Locate the cell with the specified text and output its [X, Y] center coordinate. 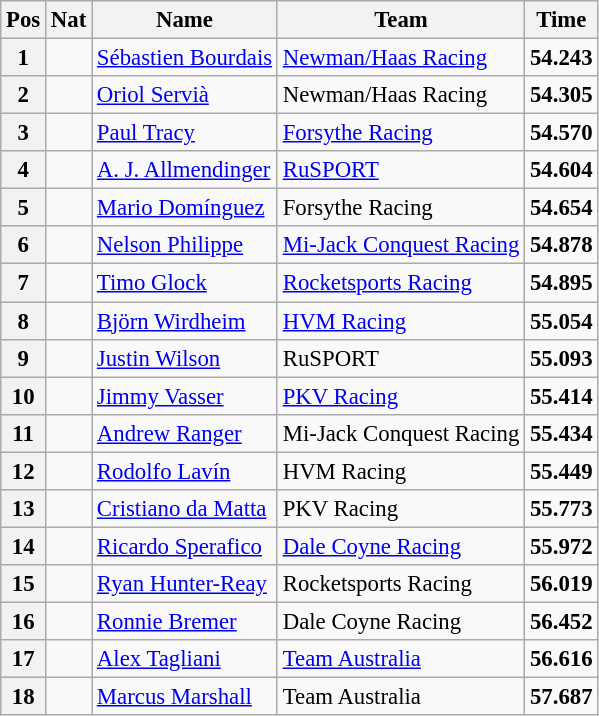
55.434 [562, 433]
9 [24, 358]
Sébastien Bourdais [185, 58]
55.773 [562, 509]
13 [24, 509]
Team [400, 20]
15 [24, 584]
54.878 [562, 245]
Nat [69, 20]
Paul Tracy [185, 133]
57.687 [562, 697]
55.093 [562, 358]
18 [24, 697]
55.054 [562, 321]
54.243 [562, 58]
11 [24, 433]
54.895 [562, 283]
6 [24, 245]
14 [24, 546]
Nelson Philippe [185, 245]
54.305 [562, 95]
Name [185, 20]
55.414 [562, 396]
5 [24, 208]
Justin Wilson [185, 358]
56.452 [562, 621]
Timo Glock [185, 283]
54.654 [562, 208]
2 [24, 95]
A. J. Allmendinger [185, 170]
56.019 [562, 584]
56.616 [562, 659]
17 [24, 659]
Marcus Marshall [185, 697]
1 [24, 58]
54.570 [562, 133]
Mario Domínguez [185, 208]
10 [24, 396]
Ricardo Sperafico [185, 546]
7 [24, 283]
Pos [24, 20]
Cristiano da Matta [185, 509]
Time [562, 20]
Björn Wirdheim [185, 321]
Alex Tagliani [185, 659]
Ryan Hunter-Reay [185, 584]
Oriol Servià [185, 95]
Andrew Ranger [185, 433]
55.449 [562, 471]
Rodolfo Lavín [185, 471]
8 [24, 321]
54.604 [562, 170]
16 [24, 621]
Ronnie Bremer [185, 621]
3 [24, 133]
12 [24, 471]
55.972 [562, 546]
Jimmy Vasser [185, 396]
4 [24, 170]
